Return the [x, y] coordinate for the center point of the cell that contains the specified text.  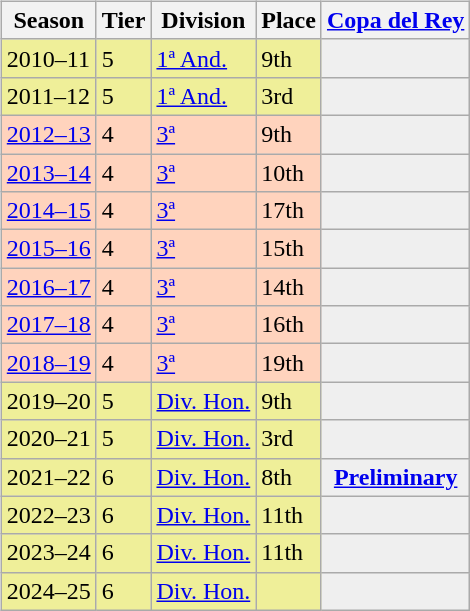
2019–20 [48, 401]
14th [289, 287]
16th [289, 325]
2012–13 [48, 134]
Division [204, 20]
Copa del Rey [395, 20]
Place [289, 20]
Preliminary [395, 477]
2010–11 [48, 58]
2015–16 [48, 249]
15th [289, 249]
2017–18 [48, 325]
10th [289, 173]
2016–17 [48, 287]
2024–25 [48, 591]
17th [289, 211]
Season [48, 20]
2020–21 [48, 439]
2013–14 [48, 173]
2023–24 [48, 553]
2021–22 [48, 477]
19th [289, 363]
2014–15 [48, 211]
Tier [124, 20]
2011–12 [48, 96]
2018–19 [48, 363]
8th [289, 477]
2022–23 [48, 515]
